Provide the (X, Y) coordinate of the cell's center where the given text is located.  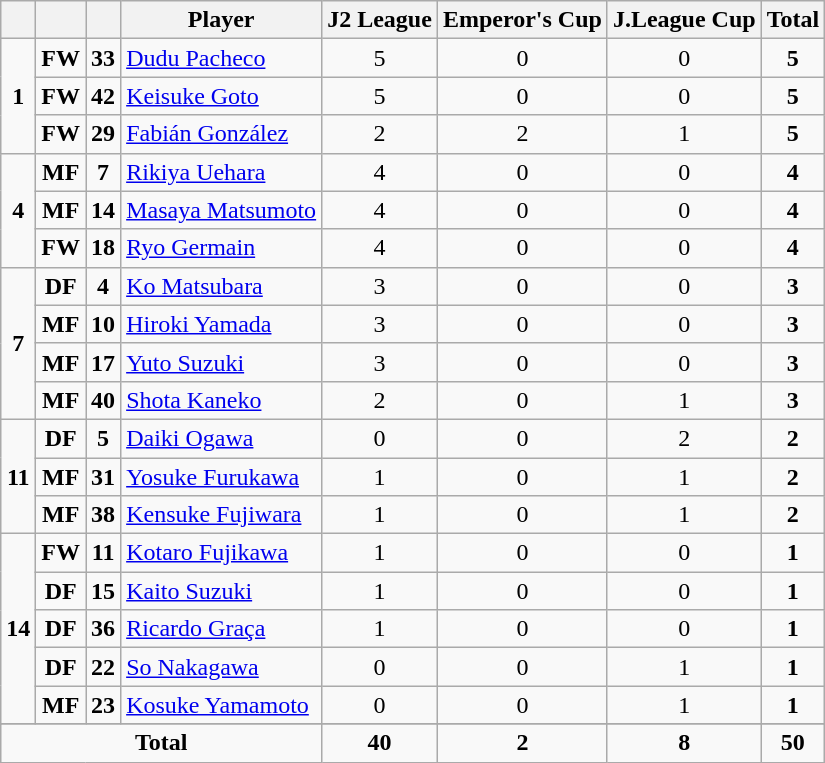
8 (684, 743)
36 (104, 629)
Ryo Germain (222, 248)
10 (104, 324)
Emperor's Cup (522, 20)
Kensuke Fujiwara (222, 515)
23 (104, 705)
22 (104, 667)
15 (104, 591)
Kaito Suzuki (222, 591)
Yuto Suzuki (222, 362)
Yosuke Furukawa (222, 477)
Ko Matsubara (222, 286)
Fabián González (222, 134)
Kosuke Yamamoto (222, 705)
Dudu Pacheco (222, 58)
Kotaro Fujikawa (222, 553)
J2 League (380, 20)
42 (104, 96)
Player (222, 20)
50 (793, 743)
Rikiya Uehara (222, 172)
So Nakagawa (222, 667)
Hiroki Yamada (222, 324)
Keisuke Goto (222, 96)
Daiki Ogawa (222, 438)
J.League Cup (684, 20)
Ricardo Graça (222, 629)
Shota Kaneko (222, 400)
Masaya Matsumoto (222, 210)
33 (104, 58)
29 (104, 134)
18 (104, 248)
38 (104, 515)
31 (104, 477)
17 (104, 362)
